Find where the given text appears and provide that cell's center as (X, Y) coordinate. 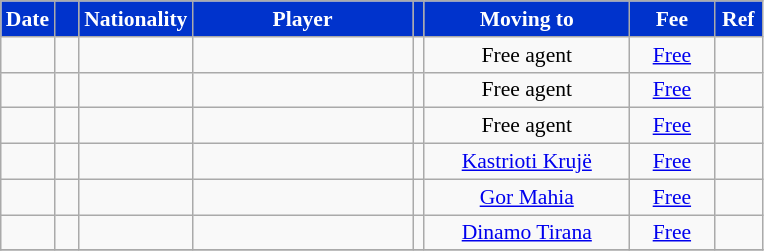
Fee (672, 19)
Nationality (136, 19)
Player (302, 19)
Moving to (526, 19)
Kastrioti Krujë (526, 162)
Date (28, 19)
Gor Mahia (526, 197)
Dinamo Tirana (526, 233)
Ref (738, 19)
